Find where the given text appears and provide that cell's center as [x, y] coordinate. 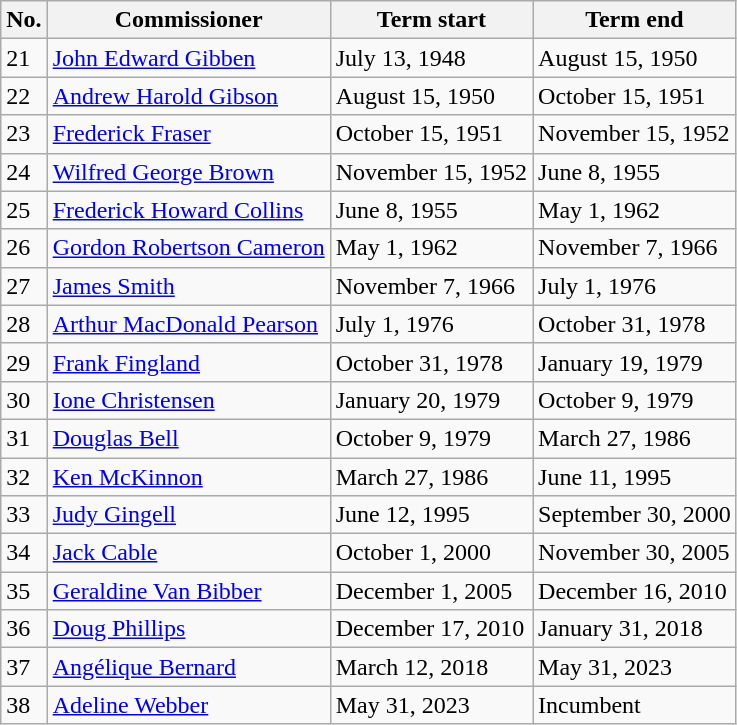
December 16, 2010 [635, 591]
Frederick Fraser [188, 134]
November 30, 2005 [635, 553]
33 [24, 515]
Andrew Harold Gibson [188, 96]
24 [24, 172]
38 [24, 705]
Angélique Bernard [188, 667]
January 31, 2018 [635, 629]
27 [24, 286]
37 [24, 667]
Term end [635, 20]
Wilfred George Brown [188, 172]
29 [24, 362]
Ken McKinnon [188, 477]
22 [24, 96]
September 30, 2000 [635, 515]
Frank Fingland [188, 362]
32 [24, 477]
36 [24, 629]
28 [24, 324]
26 [24, 248]
Frederick Howard Collins [188, 210]
Incumbent [635, 705]
30 [24, 400]
John Edward Gibben [188, 58]
34 [24, 553]
Doug Phillips [188, 629]
Gordon Robertson Cameron [188, 248]
35 [24, 591]
25 [24, 210]
January 19, 1979 [635, 362]
23 [24, 134]
Jack Cable [188, 553]
Term start [431, 20]
Douglas Bell [188, 438]
Ione Christensen [188, 400]
Commissioner [188, 20]
31 [24, 438]
Adeline Webber [188, 705]
Arthur MacDonald Pearson [188, 324]
No. [24, 20]
March 12, 2018 [431, 667]
June 11, 1995 [635, 477]
December 17, 2010 [431, 629]
October 1, 2000 [431, 553]
21 [24, 58]
Judy Gingell [188, 515]
January 20, 1979 [431, 400]
December 1, 2005 [431, 591]
June 12, 1995 [431, 515]
Geraldine Van Bibber [188, 591]
James Smith [188, 286]
July 13, 1948 [431, 58]
